Scan for the cell matching the given text and deliver its [x, y] coordinate at center. 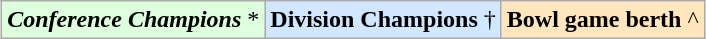
Conference Champions * [134, 20]
Division Champions † [383, 20]
Bowl game berth ^ [602, 20]
